Extract the (X, Y) coordinate from the center of the cell holding the provided text.  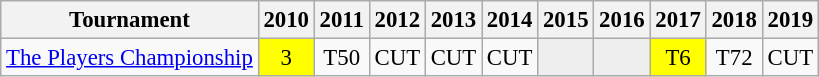
2017 (678, 20)
T50 (342, 58)
2010 (286, 20)
2013 (453, 20)
2015 (566, 20)
T6 (678, 58)
2018 (734, 20)
3 (286, 58)
2012 (397, 20)
2019 (790, 20)
2014 (510, 20)
The Players Championship (130, 58)
2011 (342, 20)
Tournament (130, 20)
2016 (622, 20)
T72 (734, 58)
